Return [X, Y] of the center of cell containing provided text 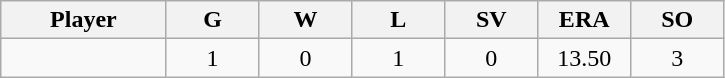
3 [678, 58]
SV [492, 20]
W [306, 20]
G [212, 20]
ERA [584, 20]
L [398, 20]
13.50 [584, 58]
Player [84, 20]
SO [678, 20]
